Return [x, y] of the center of cell containing provided text 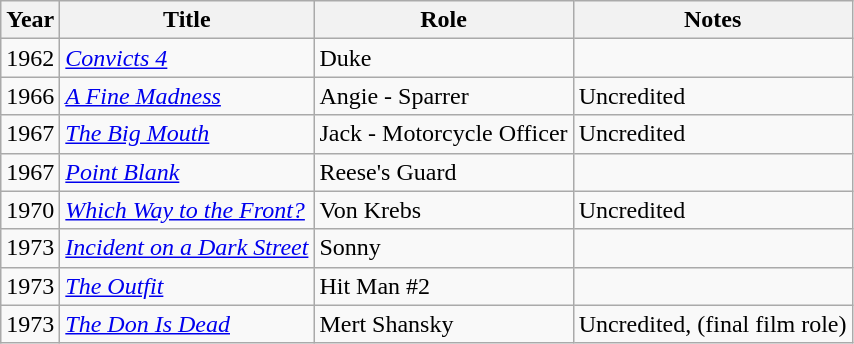
Title [187, 20]
Jack - Motorcycle Officer [444, 134]
Year [30, 20]
The Outfit [187, 286]
Angie - Sparrer [444, 96]
The Don Is Dead [187, 324]
Von Krebs [444, 210]
1966 [30, 96]
Which Way to the Front? [187, 210]
Hit Man #2 [444, 286]
The Big Mouth [187, 134]
A Fine Madness [187, 96]
Uncredited, (final film role) [712, 324]
1970 [30, 210]
Notes [712, 20]
Convicts 4 [187, 58]
Mert Shansky [444, 324]
Point Blank [187, 172]
Duke [444, 58]
Reese's Guard [444, 172]
Sonny [444, 248]
1962 [30, 58]
Incident on a Dark Street [187, 248]
Role [444, 20]
